Output the [x, y] coordinate of the center of the cell containing the given text.  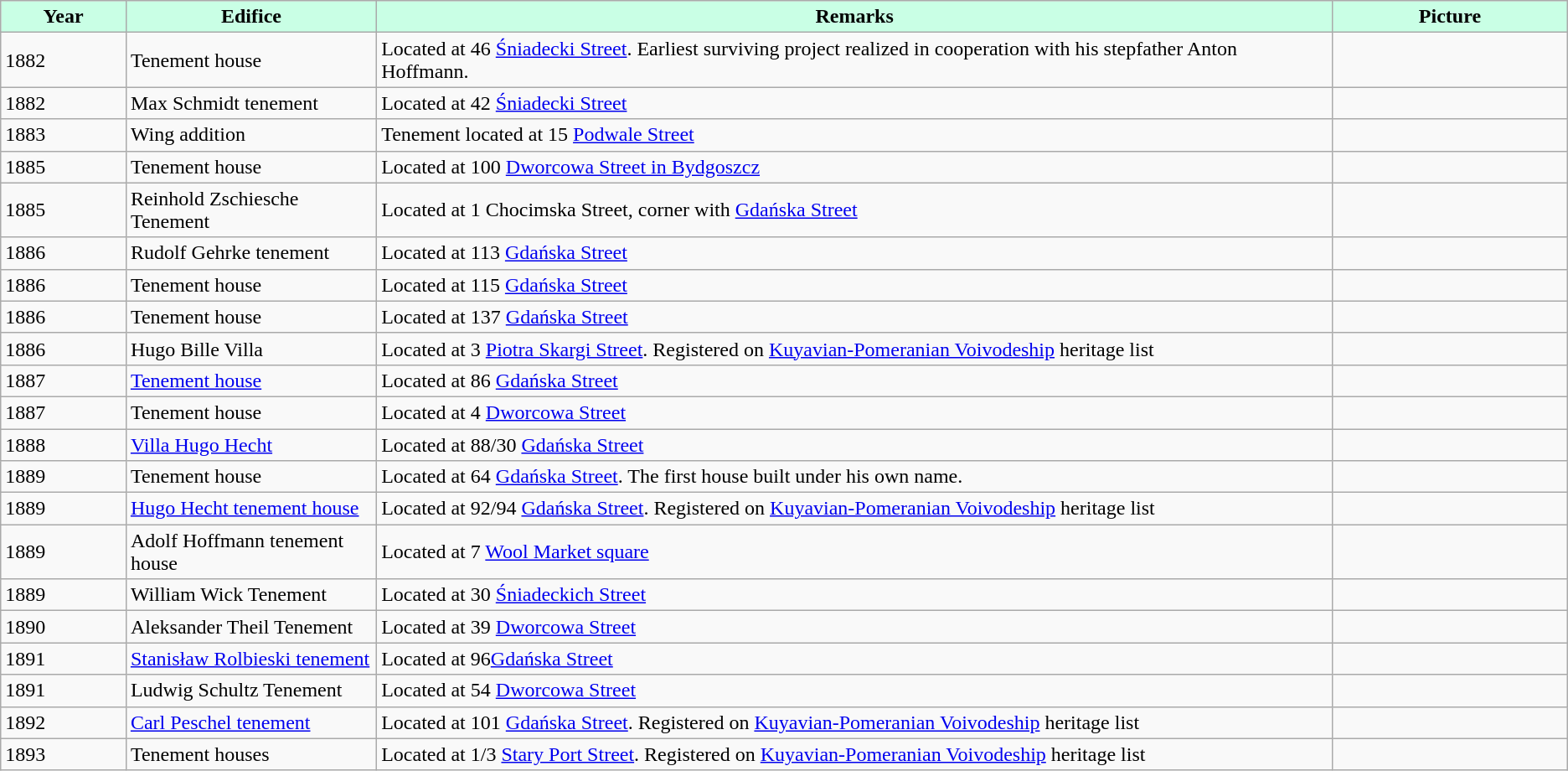
Year [64, 17]
Located at 115 Gdańska Street [854, 285]
Located at 64 Gdańska Street. The first house built under his own name. [854, 477]
1893 [64, 754]
Located at 88/30 Gdańska Street [854, 445]
1892 [64, 722]
Rudolf Gehrke tenement [251, 253]
Aleksander Theil Tenement [251, 627]
Located at 4 Dworcowa Street [854, 412]
Max Schmidt tenement [251, 103]
Located at 42 Śniadecki Street [854, 103]
Located at 30 Śniadeckich Street [854, 595]
Located at 113 Gdańska Street [854, 253]
Tenement located at 15 Podwale Street [854, 135]
Reinhold Zschiesche Tenement [251, 210]
Located at 7 Wool Market square [854, 551]
Located at 1 Chocimska Street, corner with Gdańska Street [854, 210]
Hugo Bille Villa [251, 349]
Located at 86 Gdańska Street [854, 380]
Located at 137 Gdańska Street [854, 317]
William Wick Tenement [251, 595]
1888 [64, 445]
Located at 46 Śniadecki Street. Earliest surviving project realized in cooperation with his stepfather Anton Hoffmann. [854, 60]
Picture [1451, 17]
Hugo Hecht tenement house [251, 509]
Located at 39 Dworcowa Street [854, 627]
Adolf Hoffmann tenement house [251, 551]
Remarks [854, 17]
Located at 96Gdańska Street [854, 659]
Located at 101 Gdańska Street. Registered on Kuyavian-Pomeranian Voivodeship heritage list [854, 722]
Wing addition [251, 135]
Tenement houses [251, 754]
1883 [64, 135]
Edifice [251, 17]
Ludwig Schultz Tenement [251, 691]
Located at 92/94 Gdańska Street. Registered on Kuyavian-Pomeranian Voivodeship heritage list [854, 509]
1890 [64, 627]
Located at 100 Dworcowa Street in Bydgoszcz [854, 167]
Stanisław Rolbieski tenement [251, 659]
Villa Hugo Hecht [251, 445]
Located at 3 Piotra Skargi Street. Registered on Kuyavian-Pomeranian Voivodeship heritage list [854, 349]
Carl Peschel tenement [251, 722]
Located at 1/3 Stary Port Street. Registered on Kuyavian-Pomeranian Voivodeship heritage list [854, 754]
Located at 54 Dworcowa Street [854, 691]
